Extract the [x, y] coordinate from the center of the cell holding the provided text.  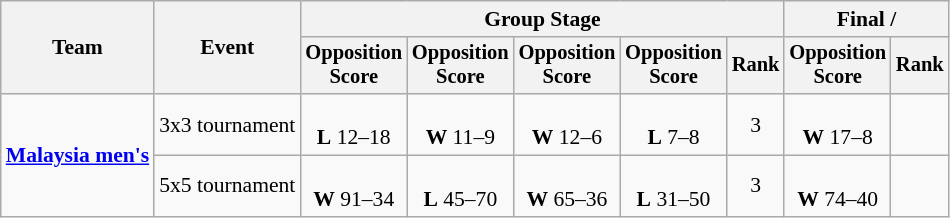
L 7–8 [674, 124]
W 91–34 [354, 186]
W 11–9 [460, 124]
Event [227, 48]
Team [78, 48]
Malaysia men's [78, 155]
L 31–50 [674, 186]
W 17–8 [838, 124]
5x5 tournament [227, 186]
Final / [866, 19]
L 12–18 [354, 124]
W 12–6 [568, 124]
W 65–36 [568, 186]
3x3 tournament [227, 124]
L 45–70 [460, 186]
W 74–40 [838, 186]
Group Stage [542, 19]
